Capture the cell that displays the provided text and extract its (X, Y) central coordinate. 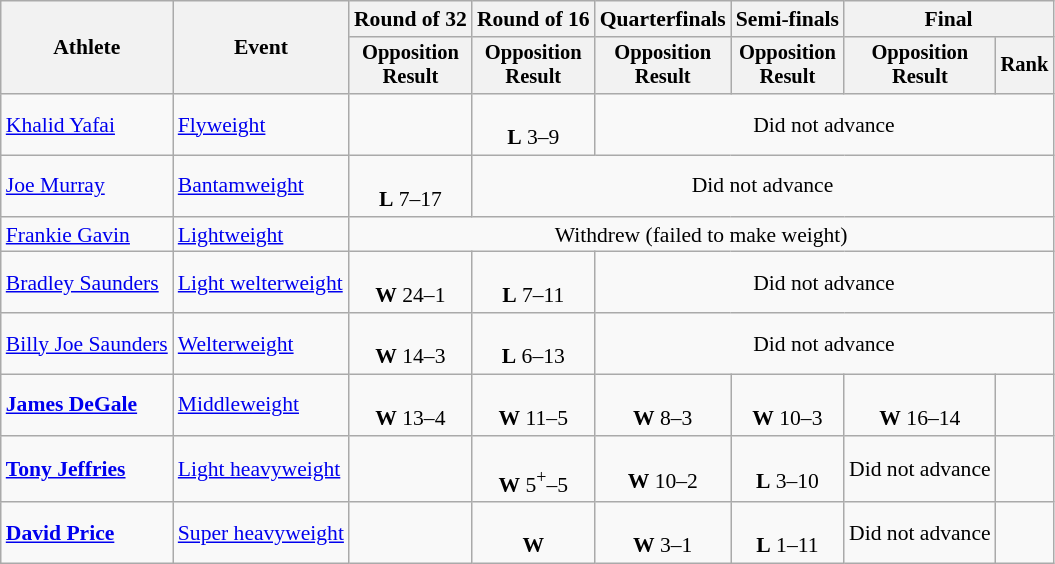
W 24–1 (410, 282)
Lightweight (261, 235)
David Price (87, 534)
W 16–14 (920, 406)
Billy Joe Saunders (87, 344)
James DeGale (87, 406)
Event (261, 48)
W 14–3 (410, 344)
Round of 16 (534, 19)
Bradley Saunders (87, 282)
Semi-finals (788, 19)
W 13–4 (410, 406)
Welterweight (261, 344)
W 5+–5 (534, 470)
Bantamweight (261, 186)
L 3–9 (534, 124)
L 7–11 (534, 282)
Frankie Gavin (87, 235)
Rank (1025, 66)
W 11–5 (534, 406)
Light heavyweight (261, 470)
Super heavyweight (261, 534)
Round of 32 (410, 19)
W (534, 534)
L 1–11 (788, 534)
Middleweight (261, 406)
Joe Murray (87, 186)
Light welterweight (261, 282)
Tony Jeffries (87, 470)
Withdrew (failed to make weight) (701, 235)
W 3–1 (663, 534)
L 3–10 (788, 470)
Quarterfinals (663, 19)
L 6–13 (534, 344)
Final (948, 19)
L 7–17 (410, 186)
Khalid Yafai (87, 124)
W 10–2 (663, 470)
Flyweight (261, 124)
W 8–3 (663, 406)
W 10–3 (788, 406)
Athlete (87, 48)
